Extract the (X, Y) coordinate from the center of the cell holding the provided text.  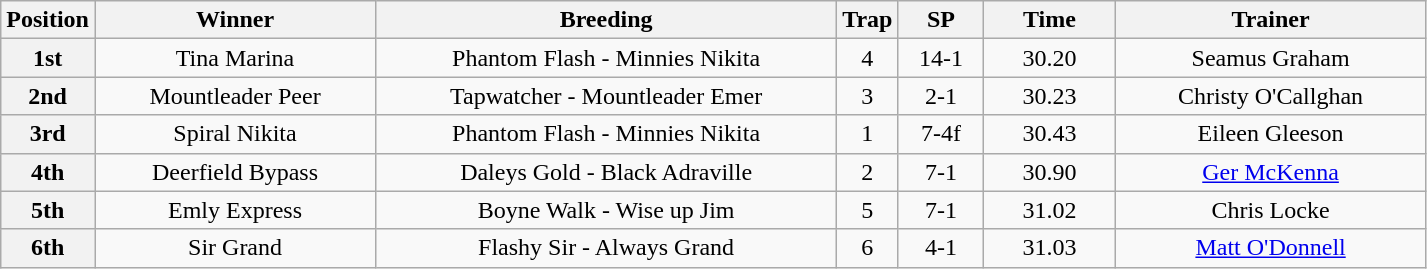
30.23 (1050, 96)
30.43 (1050, 134)
Ger McKenna (1270, 172)
Time (1050, 20)
1st (48, 58)
Tina Marina (234, 58)
Mountleader Peer (234, 96)
Eileen Gleeson (1270, 134)
14-1 (941, 58)
Matt O'Donnell (1270, 248)
3rd (48, 134)
2 (868, 172)
4th (48, 172)
Seamus Graham (1270, 58)
Winner (234, 20)
Spiral Nikita (234, 134)
5 (868, 210)
Breeding (606, 20)
2nd (48, 96)
SP (941, 20)
31.02 (1050, 210)
3 (868, 96)
5th (48, 210)
Trainer (1270, 20)
Sir Grand (234, 248)
Chris Locke (1270, 210)
Deerfield Bypass (234, 172)
4 (868, 58)
31.03 (1050, 248)
Flashy Sir - Always Grand (606, 248)
Christy O'Callghan (1270, 96)
Boyne Walk - Wise up Jim (606, 210)
6th (48, 248)
Position (48, 20)
30.90 (1050, 172)
7-4f (941, 134)
Emly Express (234, 210)
2-1 (941, 96)
Tapwatcher - Mountleader Emer (606, 96)
30.20 (1050, 58)
1 (868, 134)
Daleys Gold - Black Adraville (606, 172)
6 (868, 248)
4-1 (941, 248)
Trap (868, 20)
